Find where the given text appears and provide that cell's center as (X, Y) coordinate. 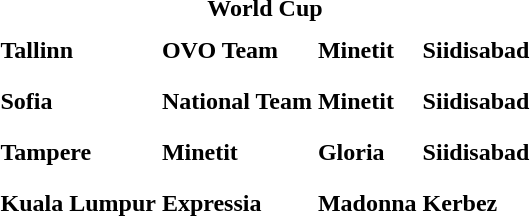
National Team (236, 101)
OVO Team (236, 50)
Gloria (367, 152)
